Output the [x, y] coordinate of the center of the cell containing the given text.  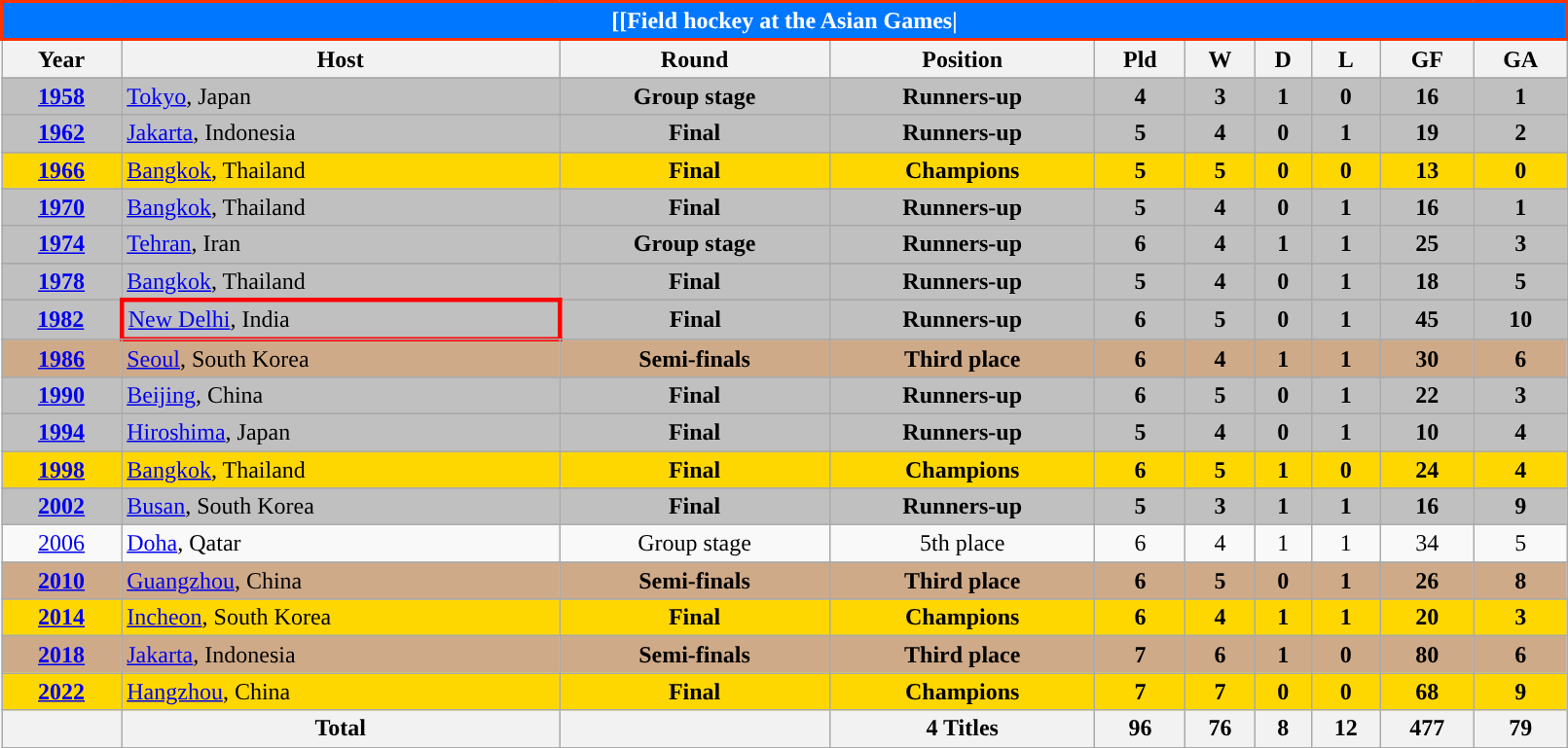
1974 [62, 244]
Pld [1141, 58]
22 [1427, 395]
4 Titles [963, 729]
1998 [62, 470]
Round [695, 58]
W [1221, 58]
68 [1427, 692]
26 [1427, 581]
477 [1427, 729]
30 [1427, 358]
2 [1520, 133]
2022 [62, 692]
Total [341, 729]
45 [1427, 319]
79 [1520, 729]
2014 [62, 618]
[[Field hockey at the Asian Games| [784, 21]
1982 [62, 319]
Beijing, China [341, 395]
2018 [62, 655]
25 [1427, 244]
2010 [62, 581]
Incheon, South Korea [341, 618]
96 [1141, 729]
19 [1427, 133]
20 [1427, 618]
1970 [62, 207]
24 [1427, 470]
1994 [62, 432]
1966 [62, 170]
2002 [62, 507]
12 [1345, 729]
Year [62, 58]
GA [1520, 58]
1962 [62, 133]
Host [341, 58]
Busan, South Korea [341, 507]
Hiroshima, Japan [341, 432]
76 [1221, 729]
2006 [62, 544]
5th place [963, 544]
18 [1427, 281]
Position [963, 58]
1986 [62, 358]
GF [1427, 58]
34 [1427, 544]
Doha, Qatar [341, 544]
Tehran, Iran [341, 244]
13 [1427, 170]
D [1283, 58]
Guangzhou, China [341, 581]
Tokyo, Japan [341, 96]
L [1345, 58]
Seoul, South Korea [341, 358]
80 [1427, 655]
1958 [62, 96]
1990 [62, 395]
New Delhi, India [341, 319]
Hangzhou, China [341, 692]
1978 [62, 281]
